Scan for the cell matching the given text and deliver its (X, Y) coordinate at center. 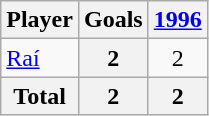
Raí (40, 58)
Total (40, 96)
Goals (113, 20)
Player (40, 20)
1996 (178, 20)
